Return [x, y] of the center of cell containing provided text 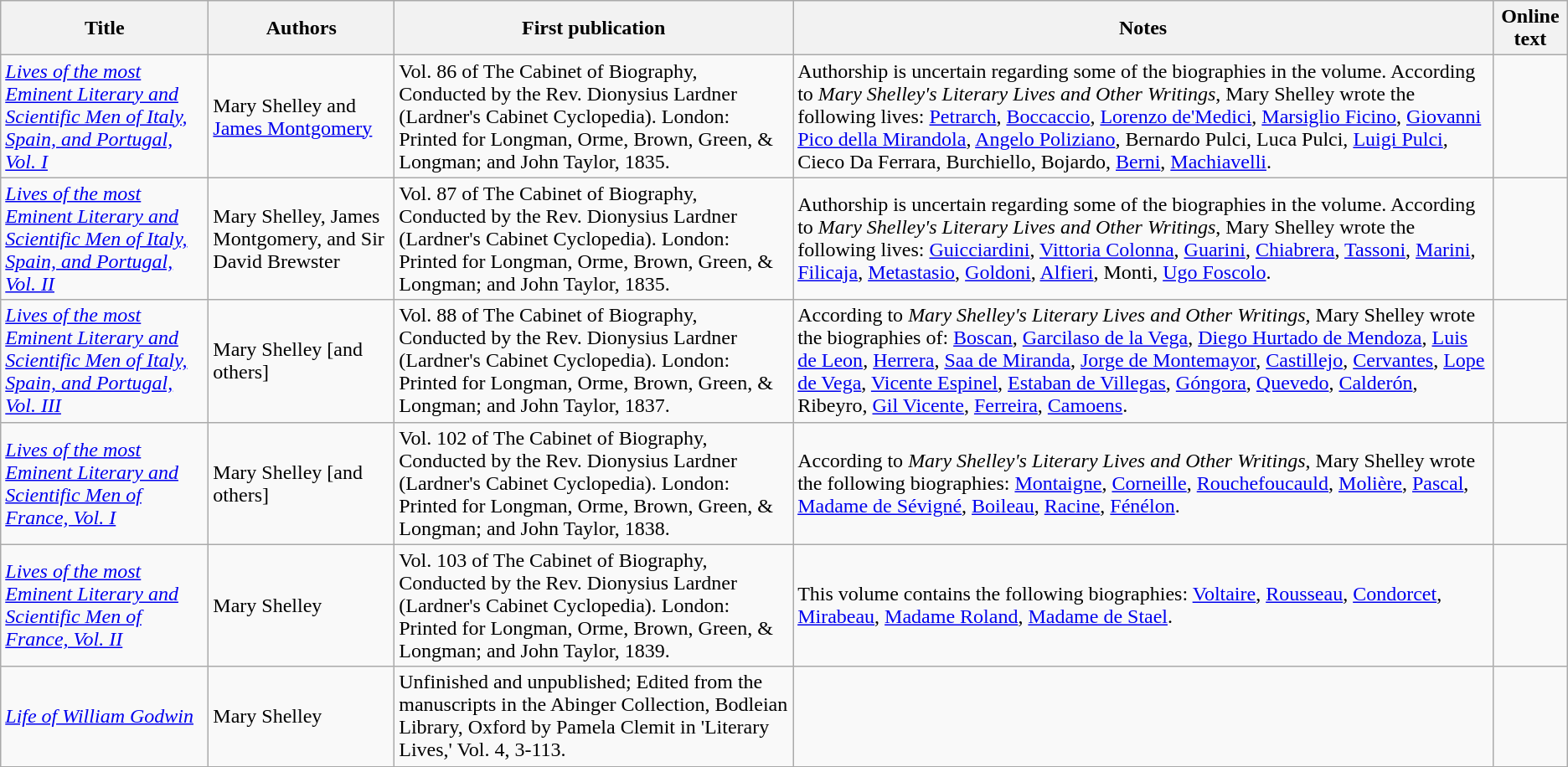
This volume contains the following biographies: Voltaire, Rousseau, Condorcet, Mirabeau, Madame Roland, Madame de Stael. [1143, 605]
Lives of the most Eminent Literary and Scientific Men of Italy, Spain, and Portugal, Vol. III [105, 361]
Lives of the most Eminent Literary and Scientific Men of France, Vol. II [105, 605]
Mary Shelley and James Montgomery [302, 116]
Online text [1529, 28]
Notes [1143, 28]
Lives of the most Eminent Literary and Scientific Men of France, Vol. I [105, 483]
Life of William Godwin [105, 717]
Mary Shelley, James Montgomery, and Sir David Brewster [302, 239]
Lives of the most Eminent Literary and Scientific Men of Italy, Spain, and Portugal, Vol. II [105, 239]
Authors [302, 28]
Title [105, 28]
First publication [594, 28]
Lives of the most Eminent Literary and Scientific Men of Italy, Spain, and Portugal, Vol. I [105, 116]
